Pinpoint the cell where the given text exists, returning its [X, Y] midpoint coordinate. 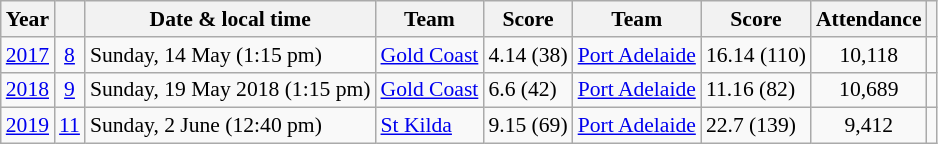
9.15 (69) [528, 126]
8 [70, 55]
Attendance [869, 19]
16.14 (110) [756, 55]
11 [70, 126]
4.14 (38) [528, 55]
Year [28, 19]
10,118 [869, 55]
22.7 (139) [756, 126]
10,689 [869, 90]
6.6 (42) [528, 90]
St Kilda [429, 126]
Date & local time [230, 19]
Sunday, 2 June (12:40 pm) [230, 126]
2019 [28, 126]
9 [70, 90]
2017 [28, 55]
Sunday, 19 May 2018 (1:15 pm) [230, 90]
9,412 [869, 126]
11.16 (82) [756, 90]
2018 [28, 90]
Sunday, 14 May (1:15 pm) [230, 55]
